Return the [X, Y] coordinate for the center point of the cell that contains the specified text.  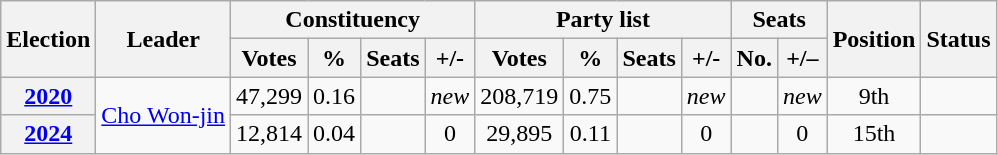
Constituency [353, 20]
12,814 [270, 134]
Party list [603, 20]
15th [874, 134]
Position [874, 39]
Election [48, 39]
0.16 [334, 96]
47,299 [270, 96]
2020 [48, 96]
Cho Won-jin [164, 115]
9th [874, 96]
208,719 [520, 96]
29,895 [520, 134]
Leader [164, 39]
2024 [48, 134]
+/– [802, 58]
0.11 [590, 134]
Status [958, 39]
No. [754, 58]
0.04 [334, 134]
0.75 [590, 96]
